Return (x, y) of the center of cell containing provided text 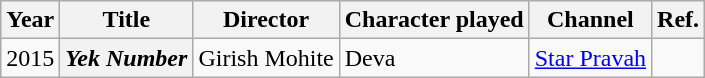
Year (30, 20)
Ref. (678, 20)
Title (126, 20)
Girish Mohite (266, 58)
Yek Number (126, 58)
Character played (434, 20)
Director (266, 20)
Star Pravah (590, 58)
Deva (434, 58)
Channel (590, 20)
2015 (30, 58)
